Scan for the cell matching the given text and deliver its [x, y] coordinate at center. 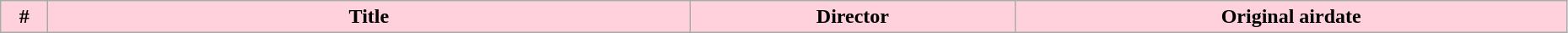
# [24, 17]
Title [369, 17]
Director [853, 17]
Original airdate [1291, 17]
